Extract the [x, y] coordinate from the center of the cell holding the provided text.  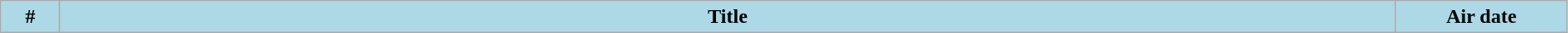
Title [728, 17]
# [30, 17]
Air date [1481, 17]
